Return [X, Y] of the center of cell containing provided text 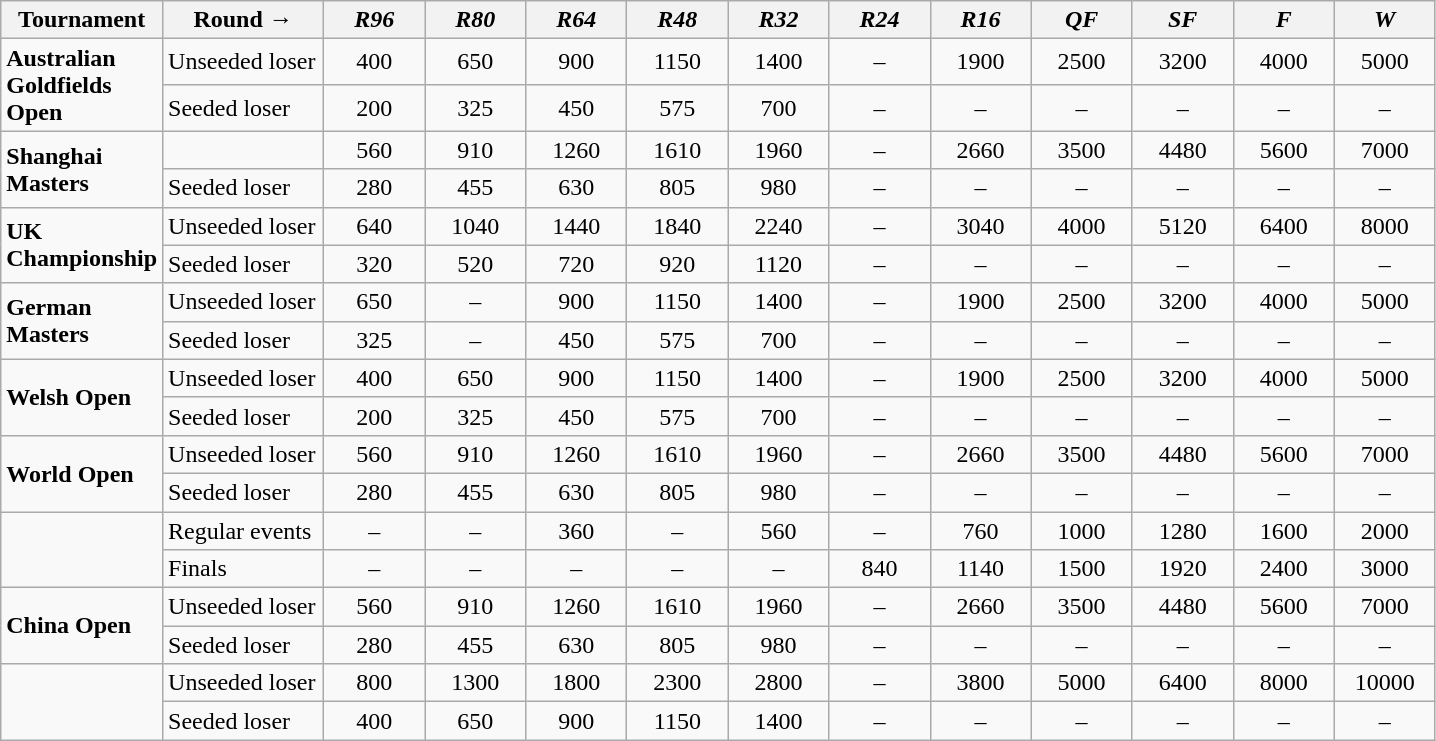
R64 [576, 20]
2000 [1384, 531]
2800 [778, 683]
1120 [778, 264]
1000 [1082, 531]
R96 [374, 20]
2240 [778, 226]
R80 [476, 20]
World Open [82, 473]
520 [476, 264]
R24 [880, 20]
China Open [82, 626]
1800 [576, 683]
Tournament [82, 20]
320 [374, 264]
1500 [1082, 569]
1920 [1182, 569]
800 [374, 683]
Welsh Open [82, 397]
Shanghai Masters [82, 169]
Australian Goldfields Open [82, 85]
1440 [576, 226]
UK Championship [82, 245]
3000 [1384, 569]
1280 [1182, 531]
SF [1182, 20]
R48 [678, 20]
QF [1082, 20]
Finals [244, 569]
2300 [678, 683]
720 [576, 264]
360 [576, 531]
F [1284, 20]
German Masters [82, 321]
1300 [476, 683]
R32 [778, 20]
R16 [980, 20]
1040 [476, 226]
3800 [980, 683]
1600 [1284, 531]
10000 [1384, 683]
W [1384, 20]
2400 [1284, 569]
760 [980, 531]
640 [374, 226]
920 [678, 264]
3040 [980, 226]
Round → [244, 20]
1140 [980, 569]
1840 [678, 226]
840 [880, 569]
5120 [1182, 226]
Regular events [244, 531]
